Search for the cell housing the specified text and yield its (x, y) center coordinate. 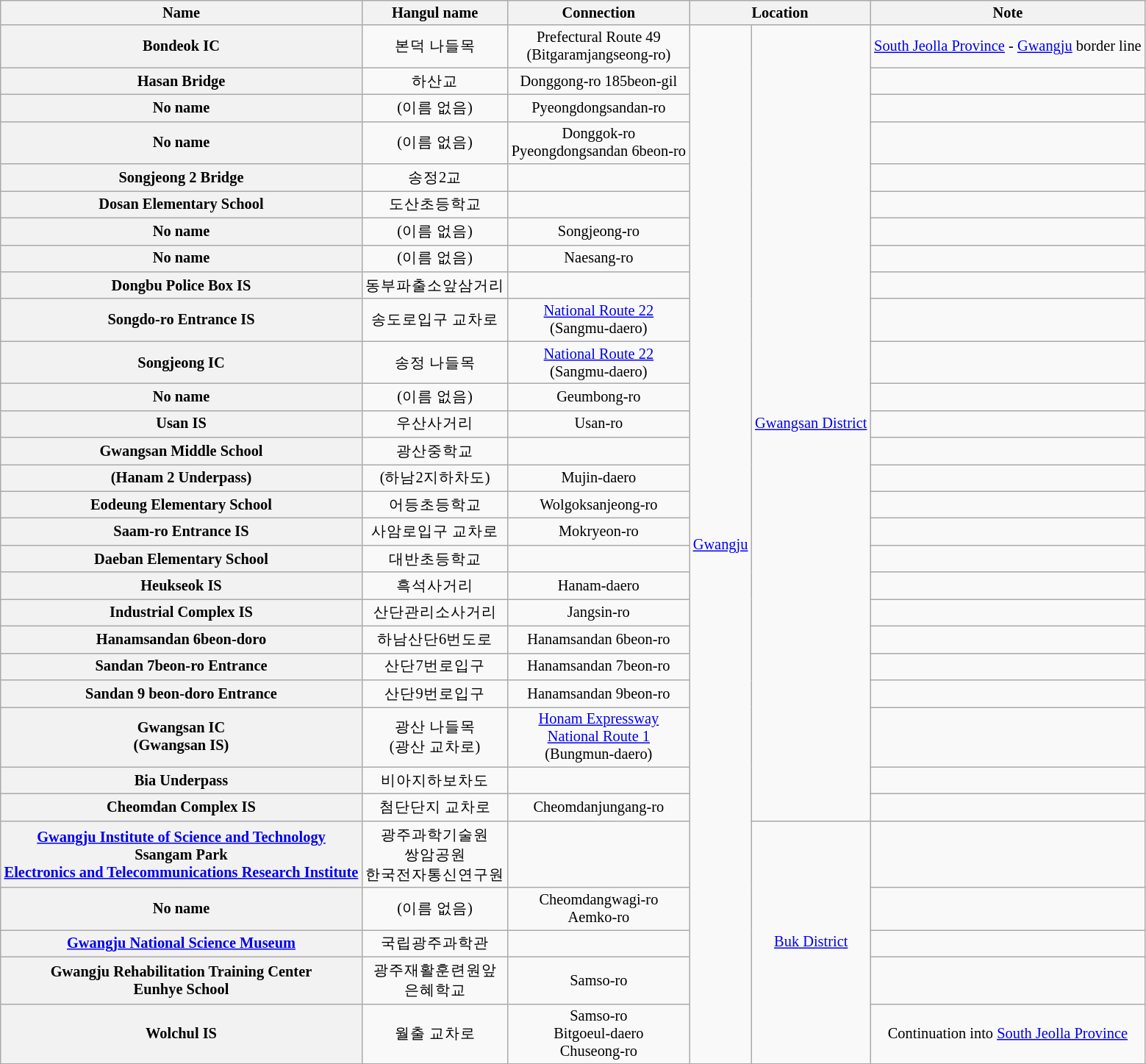
Eodeung Elementary School (181, 504)
Songjeong IC (181, 363)
Hanamsandan 9beon-ro (598, 693)
Usan-ro (598, 424)
Mokryeon-ro (598, 531)
Hanamsandan 7beon-ro (598, 666)
Gwangsan District (811, 423)
Wolchul IS (181, 1034)
Wolgoksanjeong-ro (598, 504)
산단7번로입구 (435, 666)
Hangul name (435, 13)
Note (1007, 13)
Cheomdan Complex IS (181, 807)
Donggong-ro 185beon-gil (598, 81)
Name (181, 13)
Donggok-roPyeongdongsandan 6beon-ro (598, 143)
첨단단지 교차로 (435, 807)
Mujin-daero (598, 478)
(Hanam 2 Underpass) (181, 478)
Dosan Elementary School (181, 204)
Gwangju (720, 544)
Cheomdangwagi-roAemko-ro (598, 909)
송정2교 (435, 178)
Connection (598, 13)
하산교 (435, 81)
Gwangju National Science Museum (181, 943)
국립광주과학관 (435, 943)
Saam-ro Entrance IS (181, 531)
광주재활훈련원앞은혜학교 (435, 980)
Geumbong-ro (598, 397)
Heukseok IS (181, 585)
Gwangsan Middle School (181, 451)
Location (780, 13)
Usan IS (181, 424)
Hanamsandan 6beon-doro (181, 640)
Sandan 9 beon-doro Entrance (181, 693)
Daeban Elementary School (181, 559)
Industrial Complex IS (181, 612)
Bia Underpass (181, 781)
Bondeok IC (181, 46)
비아지하보차도 (435, 781)
Sandan 7beon-ro Entrance (181, 666)
Buk District (811, 942)
Gwangju Institute of Science and TechnologySsangam ParkElectronics and Telecommunications Research Institute (181, 854)
Cheomdanjungang-ro (598, 807)
송도로입구 교차로 (435, 320)
Naesang-ro (598, 259)
산단관리소사거리 (435, 612)
하남산단6번도로 (435, 640)
Pyeongdongsandan-ro (598, 107)
Hanamsandan 6beon-ro (598, 640)
송정 나들목 (435, 363)
본덕 나들목 (435, 46)
도산초등학교 (435, 204)
Gwangju Rehabilitation Training CenterEunhye School (181, 980)
Honam ExpresswayNational Route 1(Bungmun-daero) (598, 737)
동부파출소앞삼거리 (435, 285)
Samso-roBitgoeul-daeroChuseong-ro (598, 1034)
광주과학기술원쌍암공원한국전자통신연구원 (435, 854)
대반초등학교 (435, 559)
Songjeong-ro (598, 231)
Prefectural Route 49(Bitgaramjangseong-ro) (598, 46)
어등초등학교 (435, 504)
Dongbu Police Box IS (181, 285)
우산사거리 (435, 424)
Jangsin-ro (598, 612)
월출 교차로 (435, 1034)
사암로입구 교차로 (435, 531)
Hasan Bridge (181, 81)
흑석사거리 (435, 585)
Songdo-ro Entrance IS (181, 320)
Gwangsan IC(Gwangsan IS) (181, 737)
(하남2지하차도) (435, 478)
산단9번로입구 (435, 693)
Continuation into South Jeolla Province (1007, 1034)
Samso-ro (598, 980)
광산 나들목(광산 교차로) (435, 737)
광산중학교 (435, 451)
Songjeong 2 Bridge (181, 178)
South Jeolla Province - Gwangju border line (1007, 46)
Hanam-daero (598, 585)
